From the cell containing the given text, extract its center point as [x, y] coordinate. 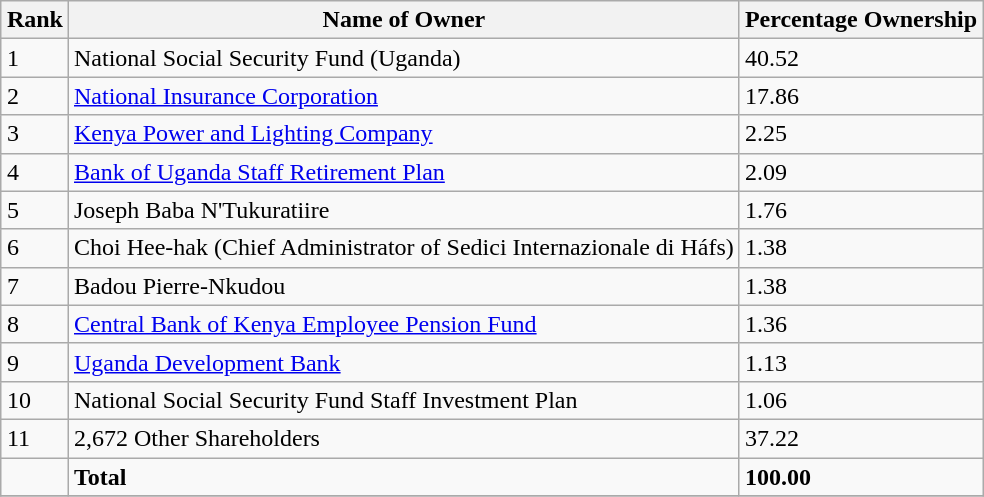
40.52 [860, 58]
1.36 [860, 324]
11 [34, 438]
100.00 [860, 477]
Percentage Ownership [860, 20]
Central Bank of Kenya Employee Pension Fund [404, 324]
8 [34, 324]
National Social Security Fund (Uganda) [404, 58]
6 [34, 248]
Total [404, 477]
10 [34, 400]
2,672 Other Shareholders [404, 438]
Kenya Power and Lighting Company [404, 134]
1.76 [860, 210]
1 [34, 58]
Rank [34, 20]
1.13 [860, 362]
1.06 [860, 400]
Joseph Baba N'Tukuratiire [404, 210]
Bank of Uganda Staff Retirement Plan [404, 172]
2 [34, 96]
National Insurance Corporation [404, 96]
7 [34, 286]
Badou Pierre-Nkudou [404, 286]
Choi Hee-hak (Chief Administrator of Sedici Internazionale di Háfs) [404, 248]
2.09 [860, 172]
17.86 [860, 96]
5 [34, 210]
Uganda Development Bank [404, 362]
9 [34, 362]
2.25 [860, 134]
4 [34, 172]
Name of Owner [404, 20]
National Social Security Fund Staff Investment Plan [404, 400]
37.22 [860, 438]
3 [34, 134]
